Identify which cell holds the provided text, then report its (X, Y) central coordinate. 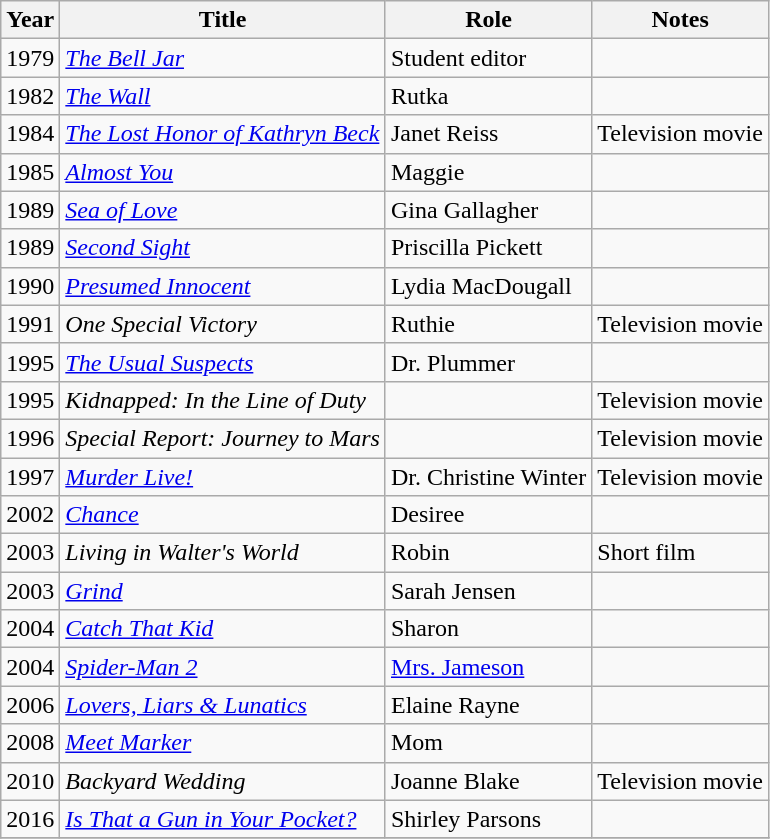
Dr. Christine Winter (488, 477)
Meet Marker (223, 743)
2008 (30, 743)
Mom (488, 743)
Is That a Gun in Your Pocket? (223, 819)
Short film (680, 553)
1996 (30, 438)
Priscilla Pickett (488, 248)
1985 (30, 172)
Joanne Blake (488, 781)
Elaine Rayne (488, 705)
Chance (223, 515)
1997 (30, 477)
1991 (30, 324)
Student editor (488, 58)
Catch That Kid (223, 629)
Robin (488, 553)
Notes (680, 20)
Living in Walter's World (223, 553)
Mrs. Jameson (488, 667)
2006 (30, 705)
Second Sight (223, 248)
2016 (30, 819)
Backyard Wedding (223, 781)
Lovers, Liars & Lunatics (223, 705)
Rutka (488, 96)
The Wall (223, 96)
The Lost Honor of Kathryn Beck (223, 134)
1979 (30, 58)
Ruthie (488, 324)
Murder Live! (223, 477)
Title (223, 20)
The Bell Jar (223, 58)
Sea of Love (223, 210)
Maggie (488, 172)
Year (30, 20)
2002 (30, 515)
Spider-Man 2 (223, 667)
Grind (223, 591)
Desiree (488, 515)
1990 (30, 286)
Role (488, 20)
Presumed Innocent (223, 286)
1984 (30, 134)
Shirley Parsons (488, 819)
Dr. Plummer (488, 362)
Gina Gallagher (488, 210)
Sarah Jensen (488, 591)
Sharon (488, 629)
Special Report: Journey to Mars (223, 438)
The Usual Suspects (223, 362)
Kidnapped: In the Line of Duty (223, 400)
One Special Victory (223, 324)
2010 (30, 781)
Janet Reiss (488, 134)
1982 (30, 96)
Lydia MacDougall (488, 286)
Almost You (223, 172)
